Determine the [X, Y] coordinate at the center of the cell enclosing the given text.  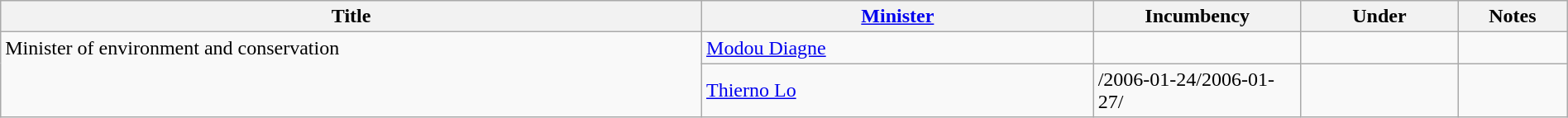
Minister [898, 17]
Incumbency [1198, 17]
Notes [1513, 17]
Thierno Lo [898, 91]
Under [1379, 17]
Title [351, 17]
Minister of environment and conservation [351, 74]
Modou Diagne [898, 48]
/2006-01-24/2006-01-27/ [1198, 91]
